Scan for the cell matching the given text and deliver its [x, y] coordinate at center. 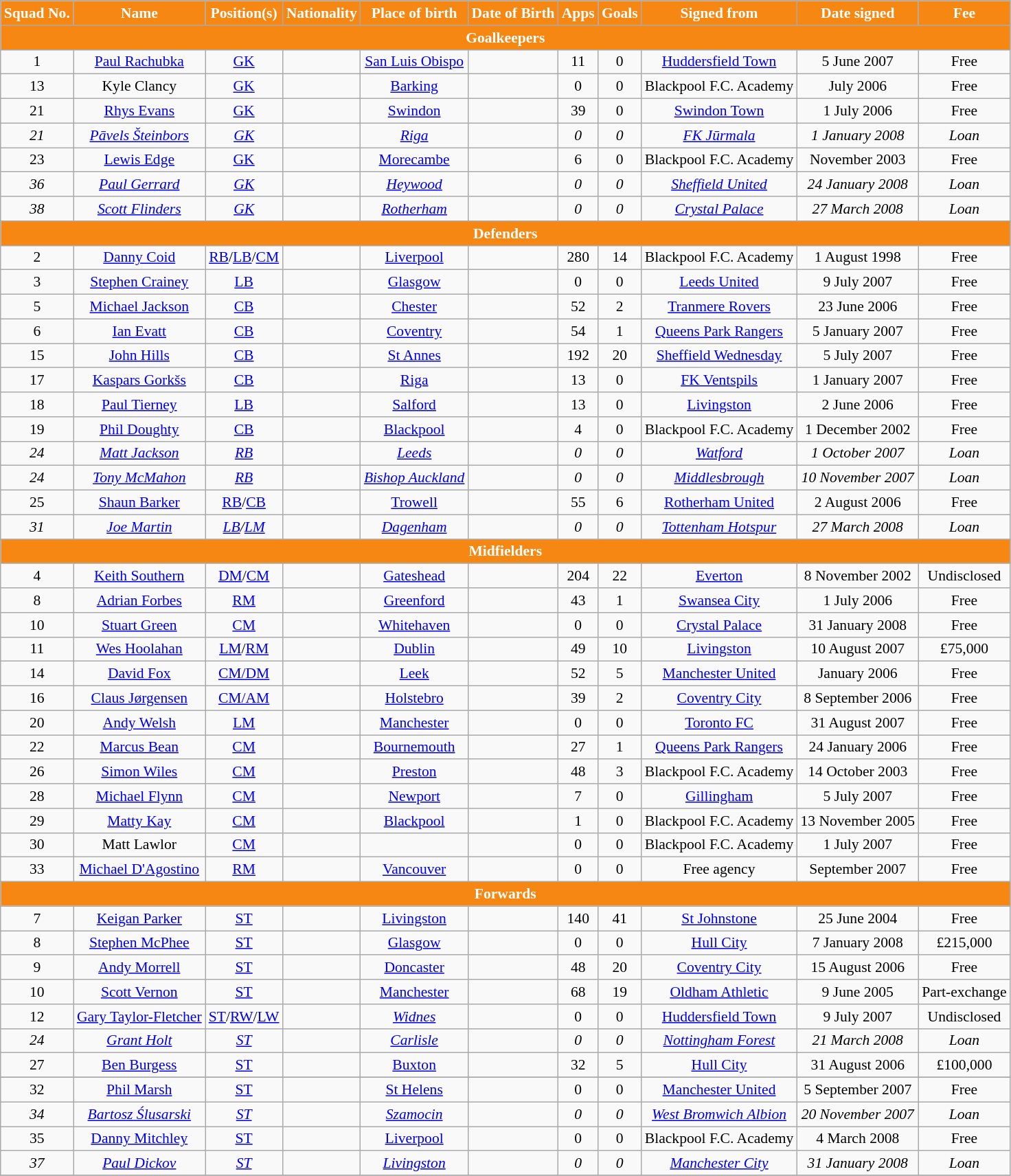
Wes Hoolahan [139, 649]
Phil Doughty [139, 429]
Trowell [415, 503]
Fee [964, 13]
Andy Welsh [139, 723]
Watford [720, 453]
Toronto FC [720, 723]
14 October 2003 [857, 772]
Gary Taylor-Fletcher [139, 1017]
49 [578, 649]
23 [37, 160]
St Johnstone [720, 918]
Joe Martin [139, 527]
Vancouver [415, 870]
LB/LM [245, 527]
16 [37, 699]
12 [37, 1017]
5 January 2007 [857, 331]
7 January 2008 [857, 943]
31 August 2006 [857, 1065]
September 2007 [857, 870]
Whitehaven [415, 625]
Free agency [720, 870]
17 [37, 381]
26 [37, 772]
Matt Jackson [139, 453]
Leek [415, 674]
Holstebro [415, 699]
Squad No. [37, 13]
Keigan Parker [139, 918]
Bournemouth [415, 747]
Ben Burgess [139, 1065]
38 [37, 209]
Salford [415, 405]
Michael Flynn [139, 796]
2 June 2006 [857, 405]
Gateshead [415, 576]
Buxton [415, 1065]
Simon Wiles [139, 772]
Carlisle [415, 1041]
Kaspars Gorkšs [139, 381]
LM/RM [245, 649]
David Fox [139, 674]
Adrian Forbes [139, 600]
Swindon [415, 111]
November 2003 [857, 160]
Stephen McPhee [139, 943]
ST/RW/LW [245, 1017]
Paul Rachubka [139, 62]
£75,000 [964, 649]
July 2006 [857, 87]
68 [578, 992]
1 August 1998 [857, 258]
18 [37, 405]
41 [620, 918]
Grant Holt [139, 1041]
Goalkeepers [505, 38]
10 November 2007 [857, 478]
£215,000 [964, 943]
10 August 2007 [857, 649]
31 August 2007 [857, 723]
Newport [415, 796]
Everton [720, 576]
Barking [415, 87]
35 [37, 1139]
31 [37, 527]
Signed from [720, 13]
Goals [620, 13]
FK Ventspils [720, 381]
Coventry [415, 331]
Leeds United [720, 282]
280 [578, 258]
54 [578, 331]
Tottenham Hotspur [720, 527]
Matt Lawlor [139, 845]
Paul Tierney [139, 405]
28 [37, 796]
FK Jūrmala [720, 135]
8 September 2006 [857, 699]
Szamocin [415, 1114]
St Helens [415, 1090]
Scott Vernon [139, 992]
Place of birth [415, 13]
36 [37, 185]
23 June 2006 [857, 307]
1 January 2008 [857, 135]
Dublin [415, 649]
Gillingham [720, 796]
Lewis Edge [139, 160]
Part-exchange [964, 992]
140 [578, 918]
Tony McMahon [139, 478]
Pāvels Šteinbors [139, 135]
1 October 2007 [857, 453]
8 November 2002 [857, 576]
Tranmere Rovers [720, 307]
Matty Kay [139, 821]
Date of Birth [512, 13]
RB/CB [245, 503]
2 August 2006 [857, 503]
West Bromwich Albion [720, 1114]
55 [578, 503]
CM/AM [245, 699]
Phil Marsh [139, 1090]
1 January 2007 [857, 381]
Forwards [505, 894]
DM/CM [245, 576]
Dagenham [415, 527]
15 August 2006 [857, 968]
Name [139, 13]
Claus Jørgensen [139, 699]
Danny Coid [139, 258]
Swansea City [720, 600]
Stephen Crainey [139, 282]
Michael Jackson [139, 307]
Scott Flinders [139, 209]
Nottingham Forest [720, 1041]
21 March 2008 [857, 1041]
29 [37, 821]
Doncaster [415, 968]
Middlesbrough [720, 478]
Morecambe [415, 160]
Oldham Athletic [720, 992]
34 [37, 1114]
1 December 2002 [857, 429]
4 March 2008 [857, 1139]
Keith Southern [139, 576]
Andy Morrell [139, 968]
Swindon Town [720, 111]
Rotherham United [720, 503]
192 [578, 356]
LM [245, 723]
Sheffield Wednesday [720, 356]
Nationality [321, 13]
Defenders [505, 234]
Widnes [415, 1017]
9 June 2005 [857, 992]
Danny Mitchley [139, 1139]
25 [37, 503]
20 November 2007 [857, 1114]
Leeds [415, 453]
Greenford [415, 600]
Paul Gerrard [139, 185]
San Luis Obispo [415, 62]
9 [37, 968]
Bartosz Ślusarski [139, 1114]
Rhys Evans [139, 111]
Bishop Auckland [415, 478]
Manchester City [720, 1164]
43 [578, 600]
Marcus Bean [139, 747]
Shaun Barker [139, 503]
1 July 2007 [857, 845]
John Hills [139, 356]
24 January 2006 [857, 747]
5 June 2007 [857, 62]
24 January 2008 [857, 185]
Michael D'Agostino [139, 870]
St Annes [415, 356]
13 November 2005 [857, 821]
Heywood [415, 185]
Midfielders [505, 552]
Rotherham [415, 209]
Kyle Clancy [139, 87]
25 June 2004 [857, 918]
30 [37, 845]
Date signed [857, 13]
January 2006 [857, 674]
RB/LB/CM [245, 258]
Ian Evatt [139, 331]
37 [37, 1164]
Chester [415, 307]
5 September 2007 [857, 1090]
Sheffield United [720, 185]
Preston [415, 772]
Apps [578, 13]
204 [578, 576]
33 [37, 870]
Paul Dickov [139, 1164]
15 [37, 356]
Position(s) [245, 13]
CM/DM [245, 674]
Stuart Green [139, 625]
£100,000 [964, 1065]
